Output the [x, y] coordinate of the center of the cell containing the given text.  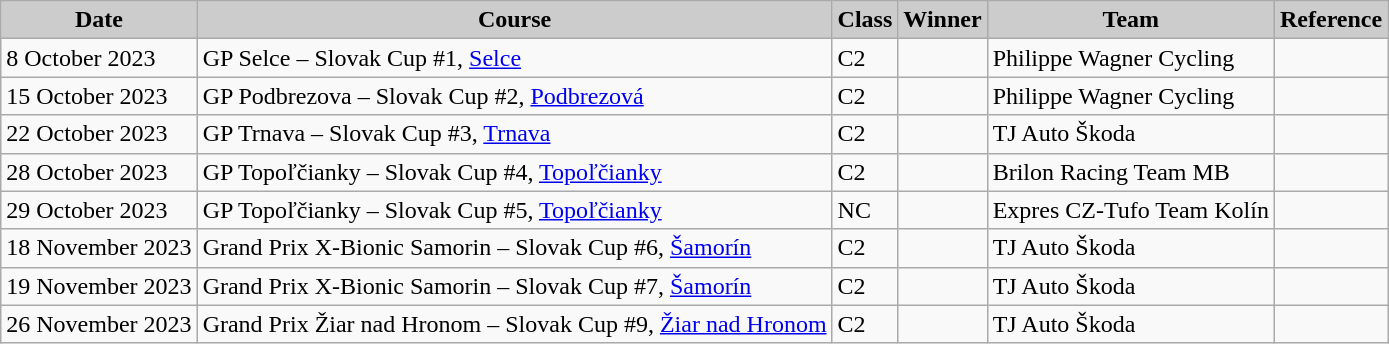
GP Topoľčianky – Slovak Cup #4, Topoľčianky [514, 172]
19 November 2023 [99, 286]
NC [865, 210]
Team [1130, 20]
22 October 2023 [99, 134]
26 November 2023 [99, 324]
18 November 2023 [99, 248]
15 October 2023 [99, 96]
GP Podbrezova – Slovak Cup #2, Podbrezová [514, 96]
Reference [1330, 20]
Class [865, 20]
GP Selce – Slovak Cup #1, Selce [514, 58]
Course [514, 20]
Grand Prix Žiar nad Hronom – Slovak Cup #9, Žiar nad Hronom [514, 324]
Expres CZ-Tufo Team Kolín [1130, 210]
Grand Prix X-Bionic Samorin – Slovak Cup #7, Šamorín [514, 286]
8 October 2023 [99, 58]
28 October 2023 [99, 172]
GP Topoľčianky – Slovak Cup #5, Topoľčianky [514, 210]
GP Trnava – Slovak Cup #3, Trnava [514, 134]
Grand Prix X-Bionic Samorin – Slovak Cup #6, Šamorín [514, 248]
Winner [942, 20]
29 October 2023 [99, 210]
Brilon Racing Team MB [1130, 172]
Date [99, 20]
